Pinpoint the cell where the given text exists, returning its (x, y) midpoint coordinate. 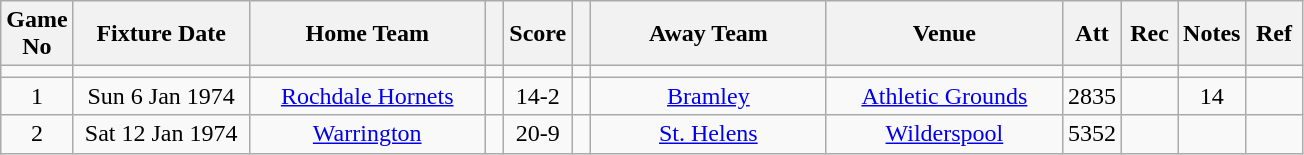
Warrington (367, 134)
Game No (37, 34)
Rec (1150, 34)
Sat 12 Jan 1974 (161, 134)
Ref (1274, 34)
Rochdale Hornets (367, 96)
Score (538, 34)
Wilderspool (944, 134)
Notes (1212, 34)
20-9 (538, 134)
1 (37, 96)
5352 (1092, 134)
Venue (944, 34)
Att (1092, 34)
2 (37, 134)
Away Team (708, 34)
2835 (1092, 96)
Athletic Grounds (944, 96)
St. Helens (708, 134)
14 (1212, 96)
14-2 (538, 96)
Bramley (708, 96)
Fixture Date (161, 34)
Sun 6 Jan 1974 (161, 96)
Home Team (367, 34)
